Scan for the cell matching the given text and deliver its (X, Y) coordinate at center. 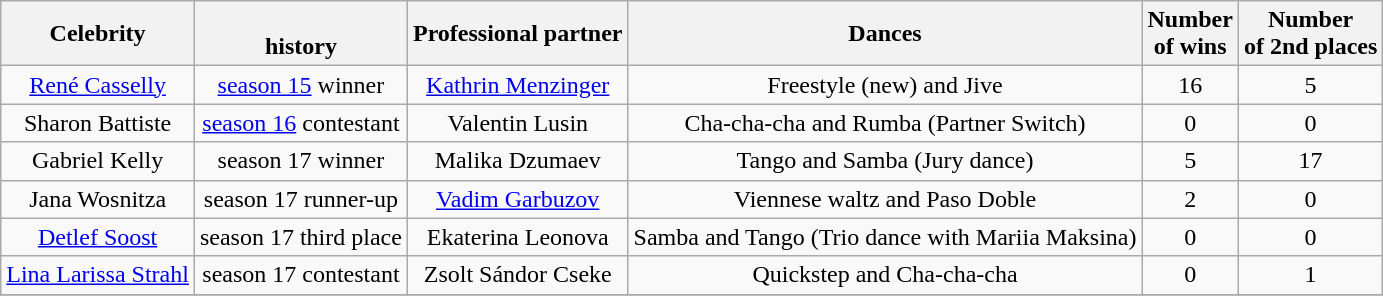
season 17 winner (300, 161)
Jana Wosnitza (98, 199)
season 17 runner-up (300, 199)
Dances (885, 34)
Zsolt Sándor Cseke (518, 275)
Celebrity (98, 34)
17 (1310, 161)
Quickstep and Cha-cha-cha (885, 275)
Detlef Soost (98, 237)
Gabriel Kelly (98, 161)
2 (1190, 199)
season 17 contestant (300, 275)
history (300, 34)
Numberof wins (1190, 34)
1 (1310, 275)
Sharon Battiste (98, 123)
Malika Dzumaev (518, 161)
Viennese waltz and Paso Doble (885, 199)
Valentin Lusin (518, 123)
Samba and Tango (Trio dance with Mariia Maksina) (885, 237)
Vadim Garbuzov (518, 199)
Lina Larissa Strahl (98, 275)
Kathrin Menzinger (518, 85)
Numberof 2nd places (1310, 34)
Cha-cha-cha and Rumba (Partner Switch) (885, 123)
Tango and Samba (Jury dance) (885, 161)
season 16 contestant (300, 123)
season 17 third place (300, 237)
16 (1190, 85)
season 15 winner (300, 85)
Ekaterina Leonova (518, 237)
Freestyle (new) and Jive (885, 85)
Professional partner (518, 34)
René Casselly (98, 85)
